Scan for the cell matching the given text and deliver its (x, y) coordinate at center. 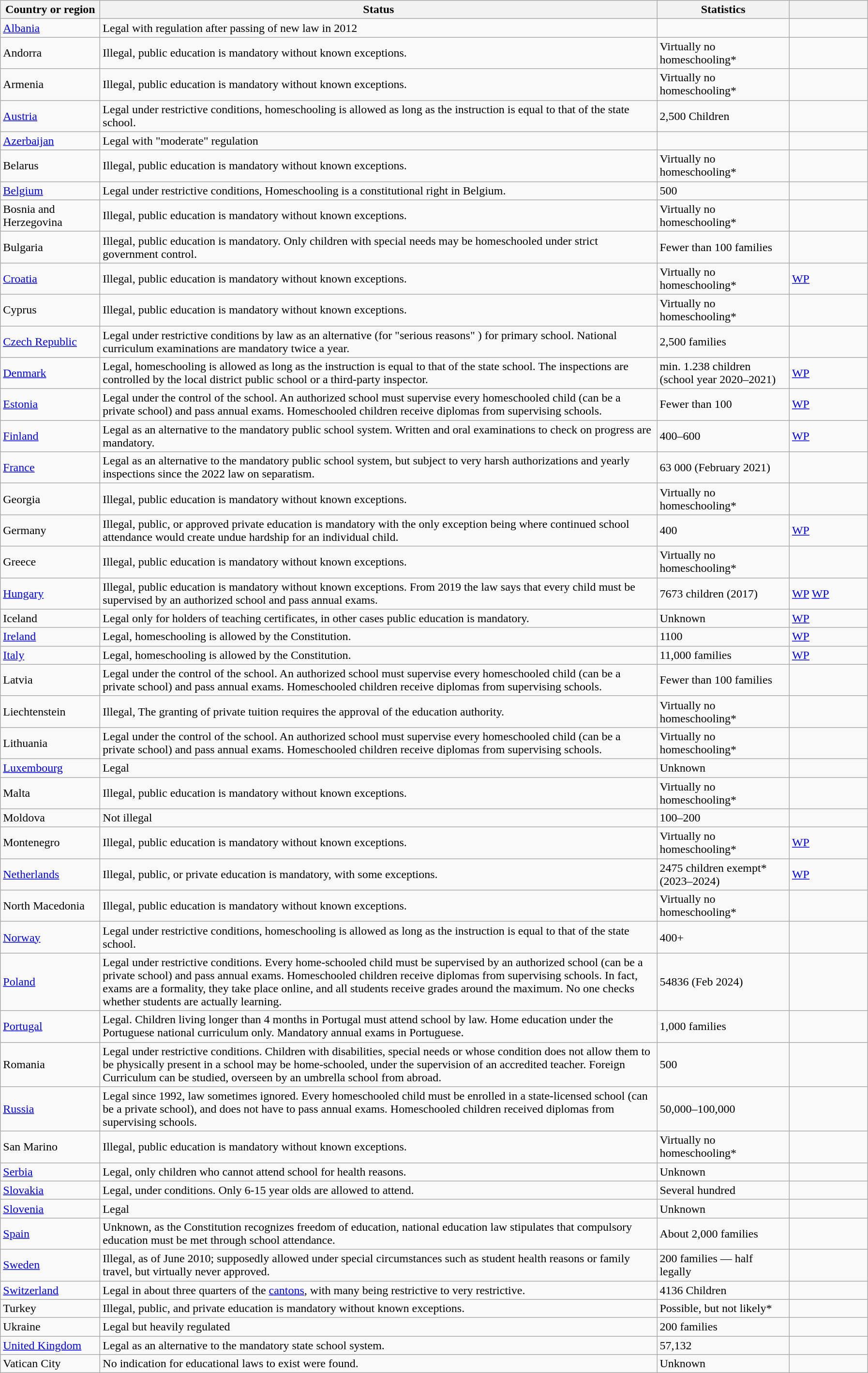
Sweden (50, 1265)
Legal but heavily regulated (378, 1327)
Illegal, public education is mandatory. Only children with special needs may be homeschooled under strict government control. (378, 247)
63 000 (February 2021) (723, 467)
11,000 families (723, 655)
Statistics (723, 10)
Legal under restrictive conditions, Homeschooling is a constitutional right in Belgium. (378, 191)
Spain (50, 1234)
2,500 families (723, 342)
Croatia (50, 279)
Status (378, 10)
Switzerland (50, 1290)
Illegal, public, and private education is mandatory without known exceptions. (378, 1309)
min. 1.238 children (school year 2020–2021) (723, 373)
Poland (50, 982)
Andorra (50, 53)
Armenia (50, 84)
Legal with regulation after passing of new law in 2012 (378, 28)
Russia (50, 1109)
Norway (50, 938)
7673 children (2017) (723, 593)
Legal in about three quarters of the cantons, with many being restrictive to very restrictive. (378, 1290)
4136 Children (723, 1290)
Belarus (50, 165)
Legal, under conditions. Only 6-15 year olds are allowed to attend. (378, 1190)
Austria (50, 116)
Legal with "moderate" regulation (378, 141)
Illegal, The granting of private tuition requires the approval of the education authority. (378, 711)
Several hundred (723, 1190)
Legal as an alternative to the mandatory public school system. Written and oral examinations to check on progress are mandatory. (378, 436)
Bosnia and Herzegovina (50, 216)
United Kingdom (50, 1345)
About 2,000 families (723, 1234)
Legal only for holders of teaching certificates, in other cases public education is mandatory. (378, 618)
WP WP (828, 593)
Moldova (50, 818)
Malta (50, 792)
Not illegal (378, 818)
Italy (50, 655)
200 families (723, 1327)
50,000–100,000 (723, 1109)
Iceland (50, 618)
Albania (50, 28)
Fewer than 100 (723, 404)
Turkey (50, 1309)
1100 (723, 637)
Country or region (50, 10)
Hungary (50, 593)
Luxembourg (50, 768)
400–600 (723, 436)
No indication for educational laws to exist were found. (378, 1364)
Netherlands (50, 875)
Latvia (50, 680)
Serbia (50, 1172)
Lithuania (50, 743)
400 (723, 530)
57,132 (723, 1345)
Estonia (50, 404)
Belgium (50, 191)
Germany (50, 530)
2475 children exempt* (2023–2024) (723, 875)
Slovenia (50, 1209)
Denmark (50, 373)
54836 (Feb 2024) (723, 982)
Ukraine (50, 1327)
North Macedonia (50, 906)
Georgia (50, 499)
Vatican City (50, 1364)
1,000 families (723, 1027)
Czech Republic (50, 342)
2,500 Children (723, 116)
Finland (50, 436)
Cyprus (50, 310)
Greece (50, 562)
France (50, 467)
Legal as an alternative to the mandatory state school system. (378, 1345)
400+ (723, 938)
Possible, but not likely* (723, 1309)
Illegal, public, or private education is mandatory, with some exceptions. (378, 875)
Ireland (50, 637)
Liechtenstein (50, 711)
San Marino (50, 1147)
Portugal (50, 1027)
Azerbaijan (50, 141)
Slovakia (50, 1190)
Bulgaria (50, 247)
Montenegro (50, 843)
100–200 (723, 818)
Romania (50, 1064)
200 families — half legally (723, 1265)
Legal, only children who cannot attend school for health reasons. (378, 1172)
